For the text-containing cell, return its midpoint in (X, Y) coordinate format. 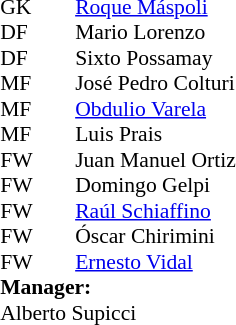
José Pedro Colturi (156, 83)
Obdulio Varela (156, 109)
Domingo Gelpi (156, 185)
Luis Prais (156, 135)
Sixto Possamay (156, 58)
Mario Lorenzo (156, 33)
Manager: (118, 287)
Óscar Chirimini (156, 237)
Ernesto Vidal (156, 262)
Juan Manuel Ortiz (156, 160)
Raúl Schiaffino (156, 211)
